Scan for the cell matching the given text and deliver its [x, y] coordinate at center. 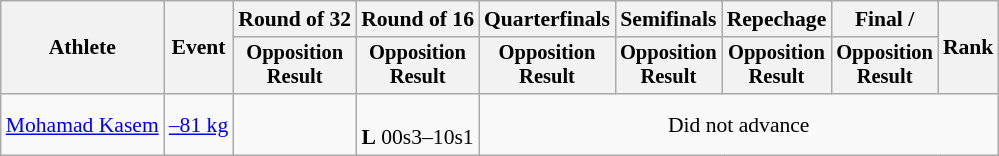
Repechage [777, 19]
L 00s3–10s1 [418, 124]
Semifinals [668, 19]
Did not advance [738, 124]
Final / [884, 19]
Quarterfinals [547, 19]
Rank [968, 48]
Round of 16 [418, 19]
–81 kg [198, 124]
Mohamad Kasem [82, 124]
Round of 32 [294, 19]
Event [198, 48]
Athlete [82, 48]
